Output the (x, y) coordinate of the center of the cell containing the given text.  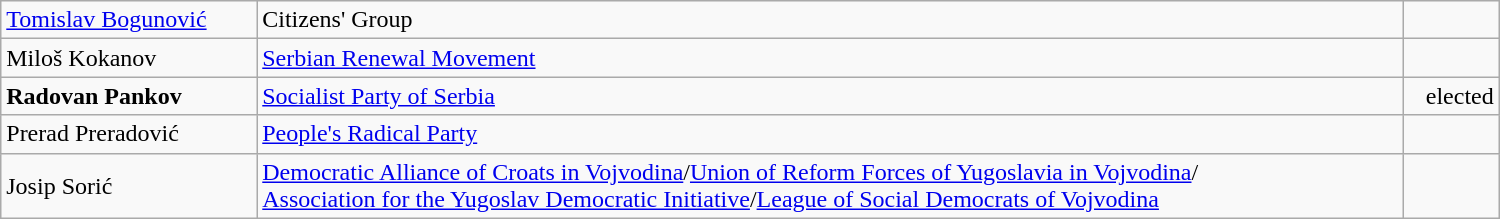
Prerad Preradović (129, 134)
Serbian Renewal Movement (830, 58)
Tomislav Bogunović (129, 20)
Socialist Party of Serbia (830, 96)
elected (1452, 96)
Radovan Pankov (129, 96)
Citizens' Group (830, 20)
Josip Sorić (129, 186)
Miloš Kokanov (129, 58)
People's Radical Party (830, 134)
